From the cell containing the given text, extract its center point as (x, y) coordinate. 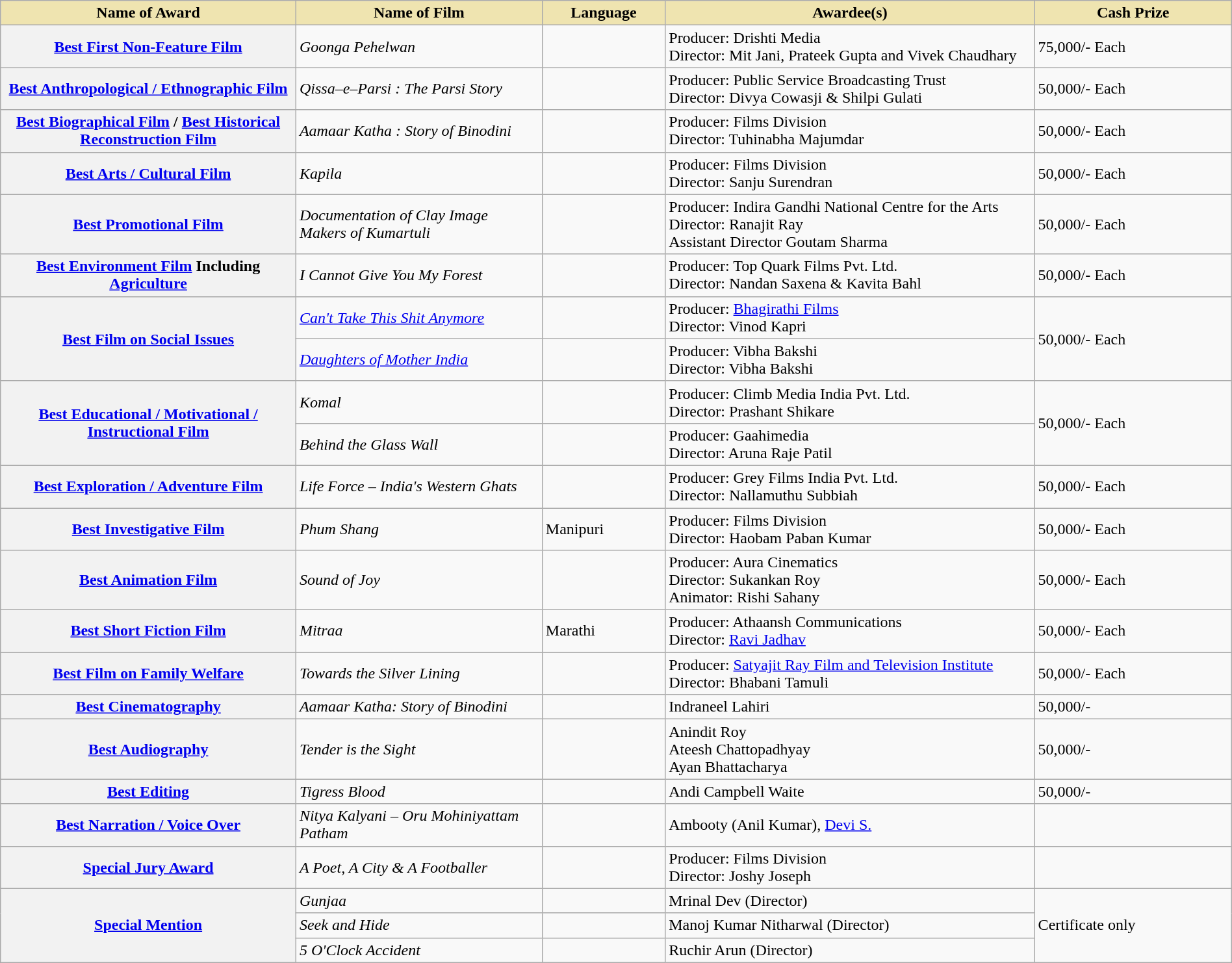
Best Animation Film (148, 580)
Name of Film (418, 13)
Aamaar Katha : Story of Binodini (418, 131)
Tender is the Sight (418, 749)
Certificate only (1133, 925)
Manoj Kumar Nitharwal (Director) (850, 925)
A Poet, A City & A Footballer (418, 867)
Best Cinematography (148, 707)
Towards the Silver Lining (418, 673)
Marathi (603, 632)
Best Film on Family Welfare (148, 673)
Producer: Aura Cinematics Director: Sukankan Roy Animator: Rishi Sahany (850, 580)
Best Anthropological / Ethnographic Film (148, 88)
Producer: Films Division Director: Tuhinabha Majumdar (850, 131)
Best Editing (148, 791)
Andi Campbell Waite (850, 791)
Producer: Films Division Director: Haobam Paban Kumar (850, 529)
Producer: Satyajit Ray Film and Television InstituteDirector: Bhabani Tamuli (850, 673)
Best Educational / Motivational / Instructional Film (148, 423)
Tigress Blood (418, 791)
Producer: GaahimediaDirector: Aruna Raje Patil (850, 444)
Best Audiography (148, 749)
Behind the Glass Wall (418, 444)
Name of Award (148, 13)
Producer: Climb Media India Pvt. Ltd.Director: Prashant Shikare (850, 402)
Aamaar Katha: Story of Binodini (418, 707)
Phum Shang (418, 529)
Qissa–e–Parsi : The Parsi Story (418, 88)
Cash Prize (1133, 13)
Ruchir Arun (Director) (850, 950)
Producer: Grey Films India Pvt. Ltd. Director: Nallamuthu Subbiah (850, 486)
Producer: Vibha BakshiDirector: Vibha Bakshi (850, 360)
Language (603, 13)
Best Biographical Film / Best Historical Reconstruction Film (148, 131)
Indraneel Lahiri (850, 707)
Sound of Joy (418, 580)
Producer: Indira Gandhi National Centre for the Arts Director: Ranajit RayAssistant Director Goutam Sharma (850, 224)
Producer: Films Division Director: Sanju Surendran (850, 173)
Best Narration / Voice Over (148, 825)
Mrinal Dev (Director) (850, 901)
Best Promotional Film (148, 224)
Kapila (418, 173)
Best Arts / Cultural Film (148, 173)
Nitya Kalyani – Oru Mohiniyattam Patham (418, 825)
Best Environment Film Including Agriculture (148, 276)
Anindit RoyAteesh ChattopadhyayAyan Bhattacharya (850, 749)
Best Short Fiction Film (148, 632)
Best Investigative Film (148, 529)
Gunjaa (418, 901)
Daughters of Mother India (418, 360)
Can't Take This Shit Anymore (418, 317)
Producer: Public Service Broadcasting Trust Director: Divya Cowasji & Shilpi Gulati (850, 88)
Best First Non-Feature Film (148, 47)
Mitraa (418, 632)
Producer: Drishti Media Director: Mit Jani, Prateek Gupta and Vivek Chaudhary (850, 47)
Life Force – India's Western Ghats (418, 486)
Manipuri (603, 529)
Awardee(s) (850, 13)
75,000/- Each (1133, 47)
Komal (418, 402)
Best Film on Social Issues (148, 339)
5 O'Clock Accident (418, 950)
Goonga Pehelwan (418, 47)
Producer: Bhagirathi FilmsDirector: Vinod Kapri (850, 317)
Producer: Athaansh Communications Director: Ravi Jadhav (850, 632)
Producer: Films Division Director: Joshy Joseph (850, 867)
Seek and Hide (418, 925)
Documentation of Clay Image Makers of Kumartuli (418, 224)
Best Exploration / Adventure Film (148, 486)
I Cannot Give You My Forest (418, 276)
Ambooty (Anil Kumar), Devi S. (850, 825)
Producer: Top Quark Films Pvt. Ltd.Director: Nandan Saxena & Kavita Bahl (850, 276)
Special Mention (148, 925)
Special Jury Award (148, 867)
